Extract the [x, y] coordinate from the center of the cell holding the provided text.  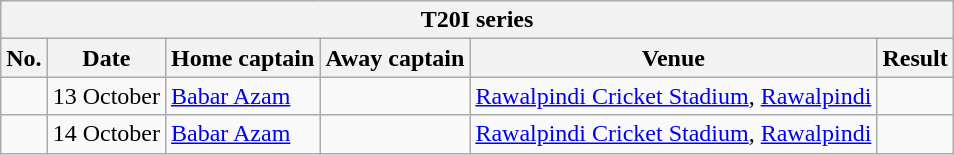
Result [915, 58]
Venue [674, 58]
T20I series [478, 20]
14 October [106, 134]
Date [106, 58]
Away captain [395, 58]
Home captain [243, 58]
13 October [106, 96]
No. [24, 58]
